Determine the (x, y) coordinate at the center of the cell enclosing the given text.  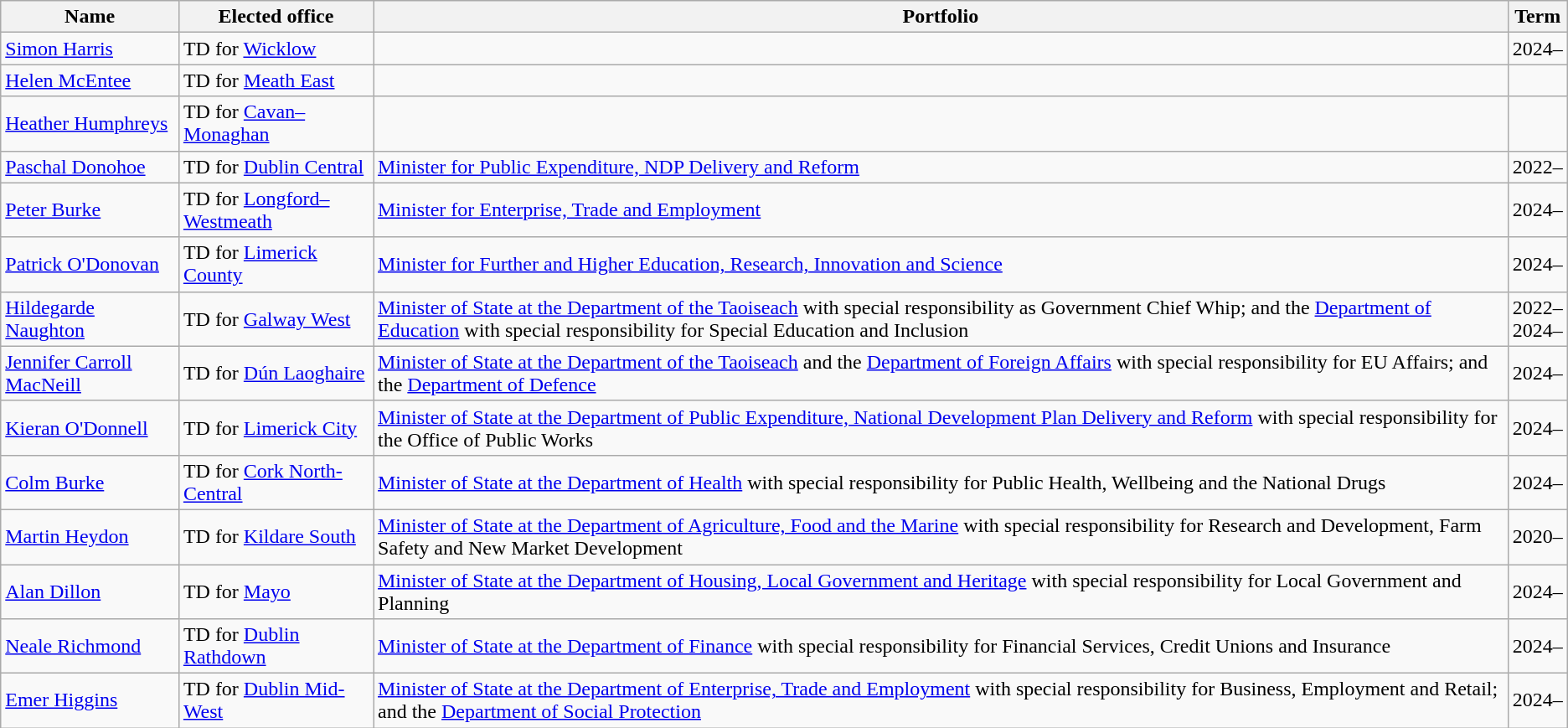
Minister of State at the Department of Finance with special responsibility for Financial Services, Credit Unions and Insurance (941, 647)
Portfolio (941, 17)
Kieran O'Donnell (90, 427)
Minister of State at the Department of Health with special responsibility for Public Health, Wellbeing and the National Drugs (941, 483)
Martin Heydon (90, 536)
Emer Higgins (90, 700)
TD for Galway West (276, 318)
TD for Limerick City (276, 427)
Term (1538, 17)
Peter Burke (90, 209)
TD for Longford–Westmeath (276, 209)
Neale Richmond (90, 647)
TD for Dublin Central (276, 167)
Helen McEntee (90, 80)
Paschal Donohoe (90, 167)
TD for Wicklow (276, 49)
TD for Dún Laoghaire (276, 374)
TD for Cavan–Monaghan (276, 124)
TD for Kildare South (276, 536)
TD for Dublin Rathdown (276, 647)
Minister for Further and Higher Education, Research, Innovation and Science (941, 265)
TD for Limerick County (276, 265)
Elected office (276, 17)
TD for Cork North-Central (276, 483)
TD for Meath East (276, 80)
TD for Dublin Mid-West (276, 700)
Simon Harris (90, 49)
Heather Humphreys (90, 124)
Patrick O'Donovan (90, 265)
Alan Dillon (90, 591)
Jennifer Carroll MacNeill (90, 374)
Minister for Public Expenditure, NDP Delivery and Reform (941, 167)
Minister for Enterprise, Trade and Employment (941, 209)
TD for Mayo (276, 591)
Minister of State at the Department of Housing, Local Government and Heritage with special responsibility for Local Government and Planning (941, 591)
2020– (1538, 536)
2022–2024– (1538, 318)
2022– (1538, 167)
Name (90, 17)
Colm Burke (90, 483)
Hildegarde Naughton (90, 318)
